Output the [X, Y] coordinate of the center of the cell containing the given text.  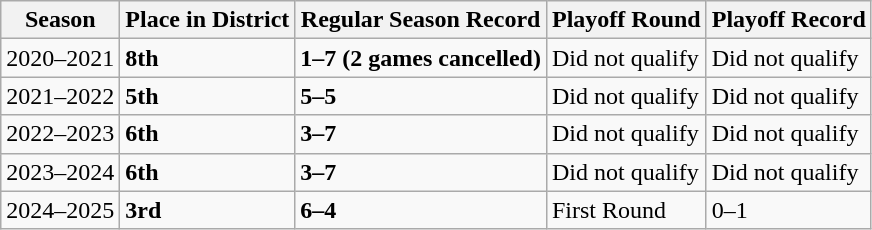
Place in District [208, 20]
5th [208, 96]
First Round [626, 210]
1–7 (2 games cancelled) [421, 58]
8th [208, 58]
Playoff Record [788, 20]
Season [60, 20]
Playoff Round [626, 20]
0–1 [788, 210]
5–5 [421, 96]
3rd [208, 210]
2022–2023 [60, 134]
2024–2025 [60, 210]
Regular Season Record [421, 20]
6–4 [421, 210]
2021–2022 [60, 96]
2020–2021 [60, 58]
2023–2024 [60, 172]
